From the cell containing the given text, extract its center point as [x, y] coordinate. 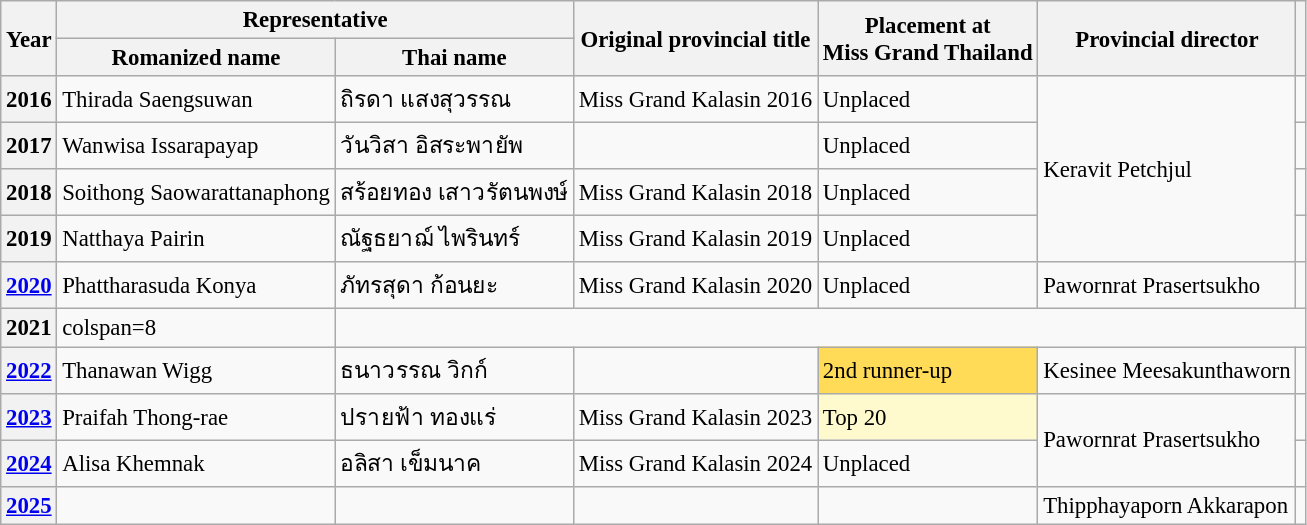
Thai name [454, 58]
ถิรดา แสงสุวรรณ [454, 100]
Thanawan Wigg [196, 370]
สร้อยทอง เสาวรัตนพงษ์ [454, 192]
Miss Grand Kalasin 2024 [695, 464]
2nd runner-up [928, 370]
2016 [29, 100]
Miss Grand Kalasin 2016 [695, 100]
Miss Grand Kalasin 2019 [695, 240]
Wanwisa Issarapayap [196, 146]
2019 [29, 240]
Alisa Khemnak [196, 464]
ธนาวรรณ วิกก์ [454, 370]
2020 [29, 286]
Miss Grand Kalasin 2023 [695, 416]
ณัฐธยาฌ์ ไพรินทร์ [454, 240]
Natthaya Pairin [196, 240]
Provincial director [1167, 38]
Thirada Saengsuwan [196, 100]
2025 [29, 505]
Phattharasuda Konya [196, 286]
colspan=8 [196, 328]
2024 [29, 464]
Miss Grand Kalasin 2020 [695, 286]
2021 [29, 328]
Keravit Petchjul [1167, 169]
2022 [29, 370]
ปรายฟ้า ทองแร่ [454, 416]
ภัทรสุดา ก้อนยะ [454, 286]
2023 [29, 416]
Praifah Thong-rae [196, 416]
2018 [29, 192]
2017 [29, 146]
Placement atMiss Grand Thailand [928, 38]
Romanized name [196, 58]
Year [29, 38]
Thipphayaporn Akkarapon [1167, 505]
Soithong Saowarattanaphong [196, 192]
Top 20 [928, 416]
Representative [316, 20]
Kesinee Meesakunthaworn [1167, 370]
วันวิสา อิสระพายัพ [454, 146]
Miss Grand Kalasin 2018 [695, 192]
Original provincial title [695, 38]
อลิสา เข็มนาค [454, 464]
